Identify which cell holds the provided text, then report its [X, Y] central coordinate. 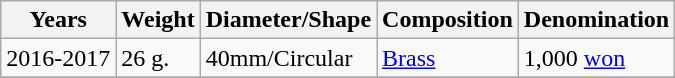
Diameter/Shape [288, 20]
40mm/Circular [288, 58]
2016-2017 [58, 58]
Denomination [596, 20]
1,000 won [596, 58]
Years [58, 20]
26 g. [158, 58]
Composition [448, 20]
Weight [158, 20]
Brass [448, 58]
